Scan for the cell matching the given text and deliver its (X, Y) coordinate at center. 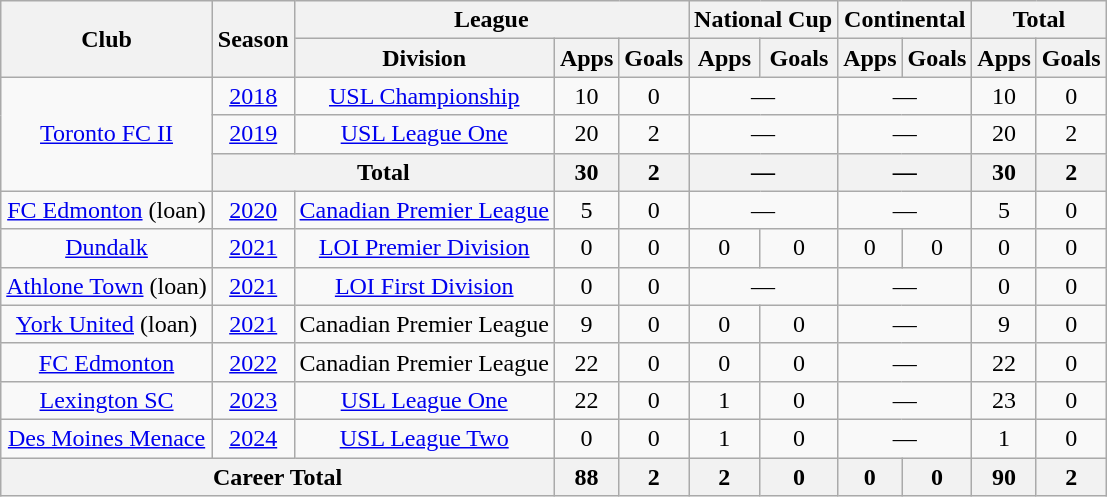
2022 (253, 362)
Career Total (278, 477)
League (491, 20)
Lexington SC (107, 400)
Athlone Town (loan) (107, 286)
USL Championship (424, 96)
2024 (253, 438)
FC Edmonton (107, 362)
2020 (253, 210)
23 (1004, 400)
88 (586, 477)
Division (424, 58)
National Cup (764, 20)
Toronto FC II (107, 134)
York United (loan) (107, 324)
LOI Premier Division (424, 248)
Continental (905, 20)
Season (253, 39)
USL League Two (424, 438)
90 (1004, 477)
2023 (253, 400)
Club (107, 39)
Dundalk (107, 248)
FC Edmonton (loan) (107, 210)
LOI First Division (424, 286)
2018 (253, 96)
Des Moines Menace (107, 438)
2019 (253, 134)
